Provide the (x, y) coordinate of the cell's center where the given text is located.  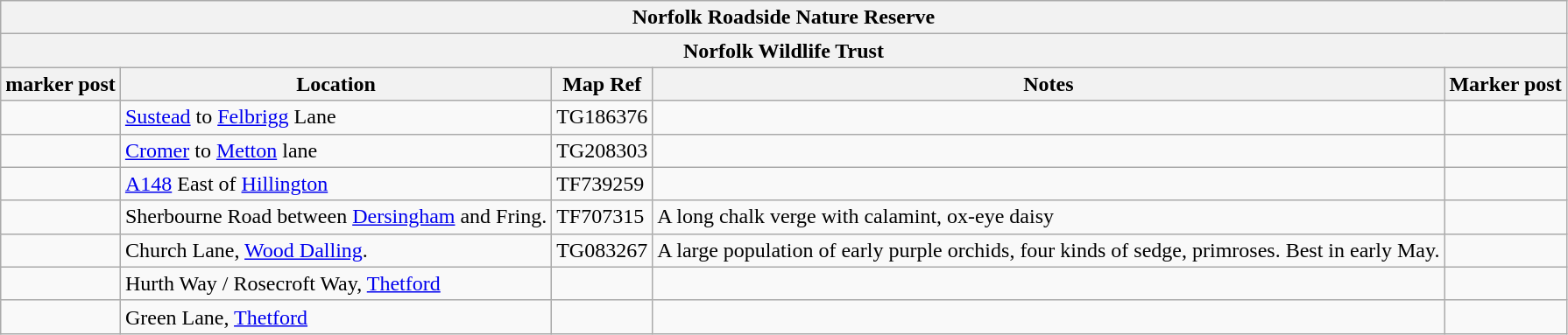
marker post (61, 84)
Church Lane, Wood Dalling. (335, 250)
TG208303 (603, 150)
TF739259 (603, 184)
A long chalk verge with calamint, ox-eye daisy (1049, 217)
Marker post (1505, 84)
A148 East of Hillington (335, 184)
TG083267 (603, 250)
Cromer to Metton lane (335, 150)
Sherbourne Road between Dersingham and Fring. (335, 217)
Map Ref (603, 84)
Green Lane, Thetford (335, 317)
A large population of early purple orchids, four kinds of sedge, primroses. Best in early May. (1049, 250)
Norfolk Roadside Nature Reserve (783, 17)
Notes (1049, 84)
TG186376 (603, 117)
TF707315 (603, 217)
Norfolk Wildlife Trust (783, 51)
Sustead to Felbrigg Lane (335, 117)
Location (335, 84)
Hurth Way / Rosecroft Way, Thetford (335, 283)
